Capture the cell that displays the provided text and extract its (x, y) central coordinate. 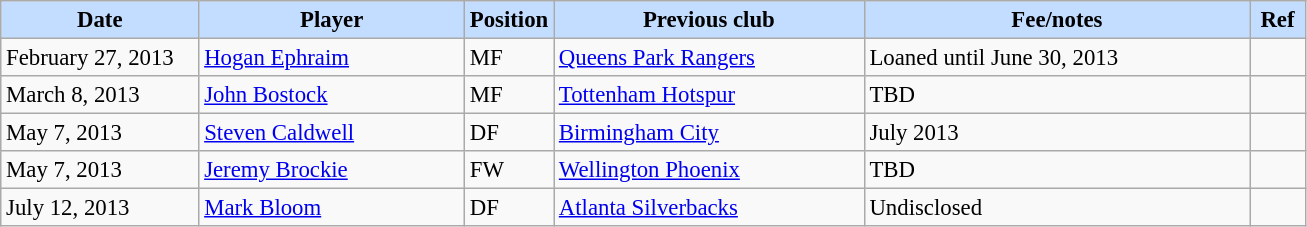
Ref (1278, 20)
FW (508, 170)
Tottenham Hotspur (710, 95)
Loaned until June 30, 2013 (1057, 58)
March 8, 2013 (100, 95)
February 27, 2013 (100, 58)
Steven Caldwell (332, 133)
July 12, 2013 (100, 208)
Birmingham City (710, 133)
Previous club (710, 20)
Jeremy Brockie (332, 170)
Wellington Phoenix (710, 170)
Hogan Ephraim (332, 58)
Mark Bloom (332, 208)
John Bostock (332, 95)
Fee/notes (1057, 20)
Queens Park Rangers (710, 58)
Atlanta Silverbacks (710, 208)
Date (100, 20)
Position (508, 20)
July 2013 (1057, 133)
Undisclosed (1057, 208)
Player (332, 20)
